Capture the cell that displays the provided text and extract its [X, Y] central coordinate. 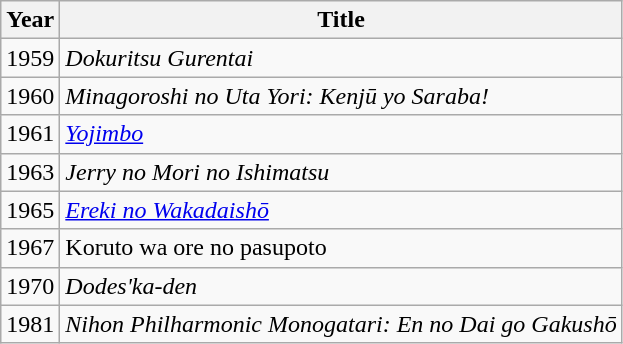
Title [341, 20]
Koruto wa ore no pasupoto [341, 248]
Dodes'ka-den [341, 286]
Year [30, 20]
Minagoroshi no Uta Yori: Kenjū yo Saraba! [341, 96]
Jerry no Mori no Ishimatsu [341, 172]
Ereki no Wakadaishō [341, 210]
1970 [30, 286]
1967 [30, 248]
Dokuritsu Gurentai [341, 58]
1965 [30, 210]
1981 [30, 324]
1961 [30, 134]
1959 [30, 58]
Yojimbo [341, 134]
Nihon Philharmonic Monogatari: En no Dai go Gakushō [341, 324]
1960 [30, 96]
1963 [30, 172]
